Determine the [X, Y] coordinate at the center of the cell enclosing the given text.  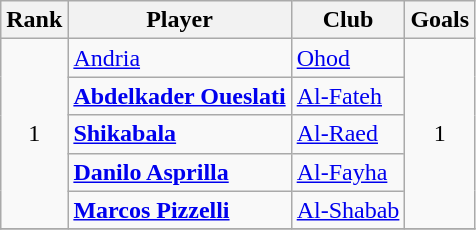
Shikabala [180, 134]
Al-Shabab [348, 210]
Marcos Pizzelli [180, 210]
Player [180, 20]
Goals [440, 20]
Club [348, 20]
Al-Raed [348, 134]
Rank [34, 20]
Al-Fateh [348, 96]
Ohod [348, 58]
Abdelkader Oueslati [180, 96]
Danilo Asprilla [180, 172]
Andria [180, 58]
Al-Fayha [348, 172]
